Capture the cell that displays the provided text and extract its (x, y) central coordinate. 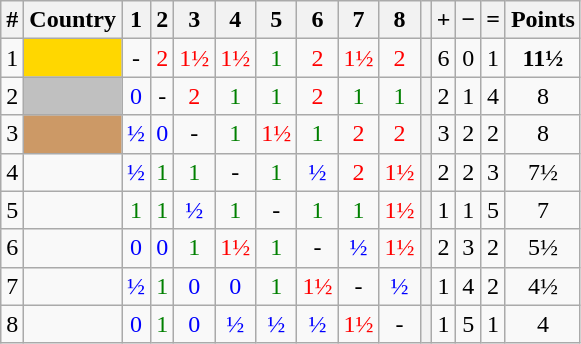
Country (73, 20)
Points (542, 20)
4½ (542, 286)
# (12, 20)
7½ (542, 172)
= (494, 20)
− (468, 20)
+ (444, 20)
5½ (542, 248)
11½ (542, 58)
